Extract the [X, Y] coordinate from the center of the cell holding the provided text.  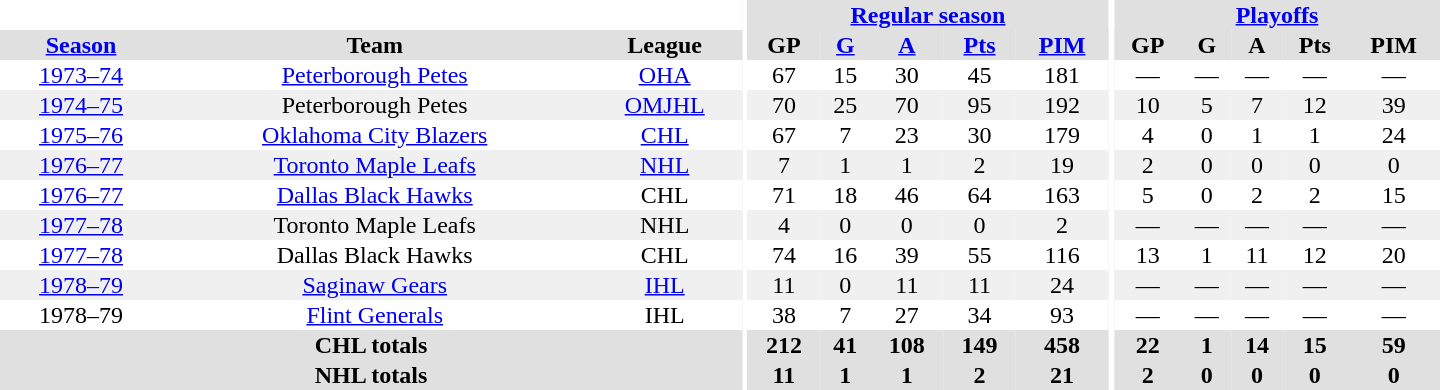
93 [1062, 315]
CHL totals [371, 345]
Regular season [928, 15]
46 [908, 195]
41 [845, 345]
95 [980, 105]
23 [908, 135]
1975–76 [81, 135]
22 [1148, 345]
71 [784, 195]
Flint Generals [374, 315]
25 [845, 105]
55 [980, 255]
14 [1257, 345]
18 [845, 195]
34 [980, 315]
Team [374, 45]
OMJHL [664, 105]
38 [784, 315]
League [664, 45]
Saginaw Gears [374, 285]
Season [81, 45]
OHA [664, 75]
NHL totals [371, 375]
59 [1394, 345]
181 [1062, 75]
16 [845, 255]
192 [1062, 105]
1973–74 [81, 75]
179 [1062, 135]
20 [1394, 255]
1974–75 [81, 105]
163 [1062, 195]
13 [1148, 255]
27 [908, 315]
64 [980, 195]
Oklahoma City Blazers [374, 135]
74 [784, 255]
108 [908, 345]
21 [1062, 375]
116 [1062, 255]
45 [980, 75]
212 [784, 345]
19 [1062, 165]
10 [1148, 105]
Playoffs [1277, 15]
149 [980, 345]
458 [1062, 345]
